For the text-containing cell, return its midpoint in [X, Y] coordinate format. 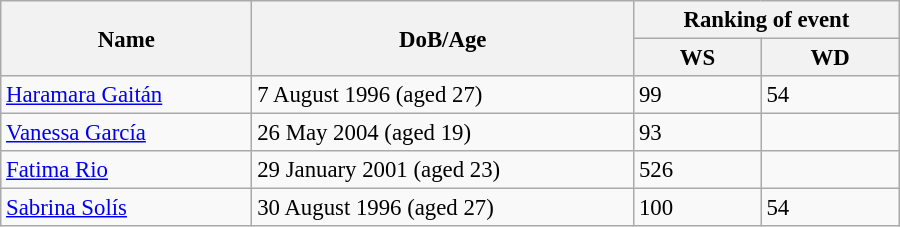
30 August 1996 (aged 27) [443, 208]
DoB/Age [443, 38]
WD [830, 58]
Haramara Gaitán [126, 95]
7 August 1996 (aged 27) [443, 95]
Ranking of event [767, 20]
526 [698, 170]
Sabrina Solís [126, 208]
99 [698, 95]
93 [698, 133]
26 May 2004 (aged 19) [443, 133]
Name [126, 38]
Fatima Rio [126, 170]
Vanessa García [126, 133]
100 [698, 208]
29 January 2001 (aged 23) [443, 170]
WS [698, 58]
